Provide the (X, Y) coordinate of the cell's center where the given text is located.  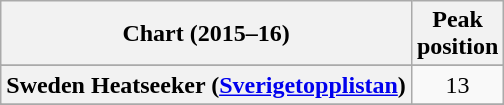
Sweden Heatseeker (Sverigetopplistan) (206, 85)
13 (457, 85)
Peakposition (457, 34)
Chart (2015–16) (206, 34)
